Pinpoint the cell where the given text exists, returning its (X, Y) midpoint coordinate. 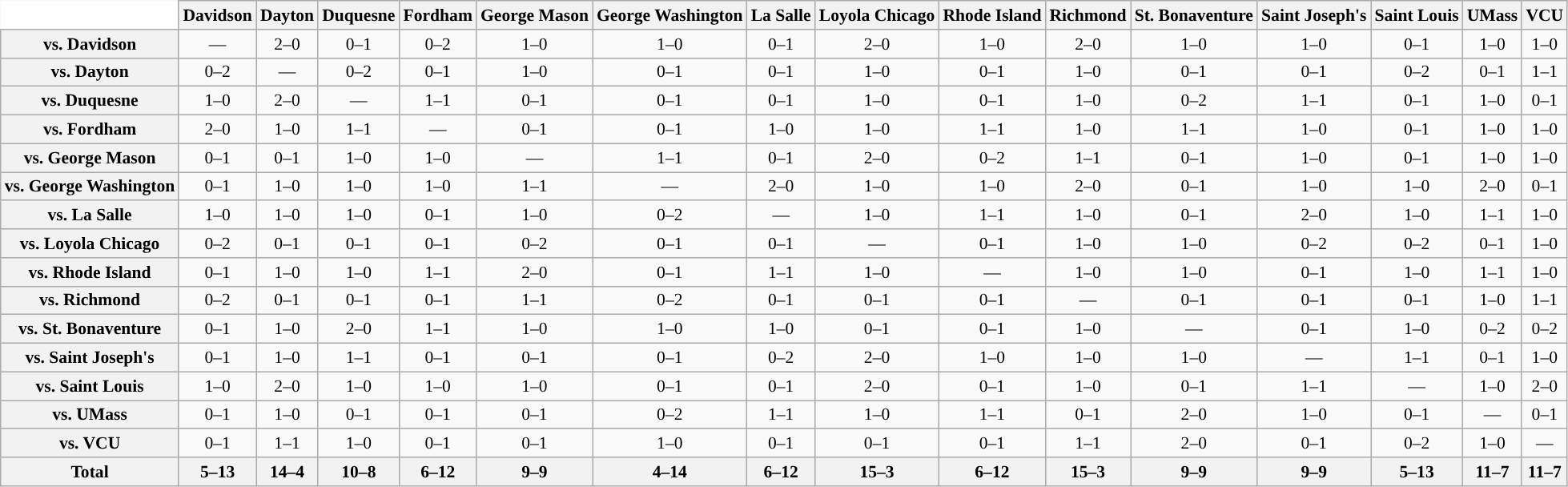
Davidson (218, 15)
vs. Fordham (90, 130)
vs. Davidson (90, 44)
George Washington (669, 15)
4–14 (669, 472)
Richmond (1088, 15)
VCU (1544, 15)
vs. St. Bonaventure (90, 329)
Duquesne (359, 15)
vs. Richmond (90, 300)
vs. Saint Louis (90, 386)
La Salle (782, 15)
vs. Loyola Chicago (90, 243)
vs. George Mason (90, 158)
UMass (1493, 15)
Dayton (287, 15)
vs. Duquesne (90, 101)
Saint Louis (1417, 15)
10–8 (359, 472)
Total (90, 472)
St. Bonaventure (1194, 15)
George Mason (535, 15)
Saint Joseph's (1313, 15)
vs. George Washington (90, 187)
vs. Saint Joseph's (90, 358)
vs. VCU (90, 444)
vs. Rhode Island (90, 272)
Loyola Chicago (878, 15)
vs. Dayton (90, 72)
Rhode Island (991, 15)
Fordham (437, 15)
14–4 (287, 472)
vs. UMass (90, 415)
vs. La Salle (90, 215)
